Provide the [x, y] coordinate of the cell's center where the given text is located.  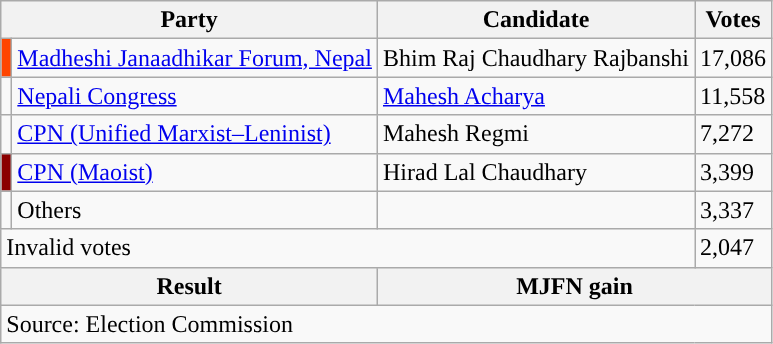
MJFN gain [574, 286]
Mahesh Acharya [536, 96]
CPN (Maoist) [195, 172]
Result [190, 286]
Invalid votes [348, 248]
Bhim Raj Chaudhary Rajbanshi [536, 58]
3,337 [732, 210]
Source: Election Commission [386, 324]
Nepali Congress [195, 96]
Mahesh Regmi [536, 134]
2,047 [732, 248]
Party [190, 20]
Votes [732, 20]
Hirad Lal Chaudhary [536, 172]
3,399 [732, 172]
Others [195, 210]
Candidate [536, 20]
11,558 [732, 96]
Madheshi Janaadhikar Forum, Nepal [195, 58]
CPN (Unified Marxist–Leninist) [195, 134]
17,086 [732, 58]
7,272 [732, 134]
